For the text-containing cell, return its midpoint in (X, Y) coordinate format. 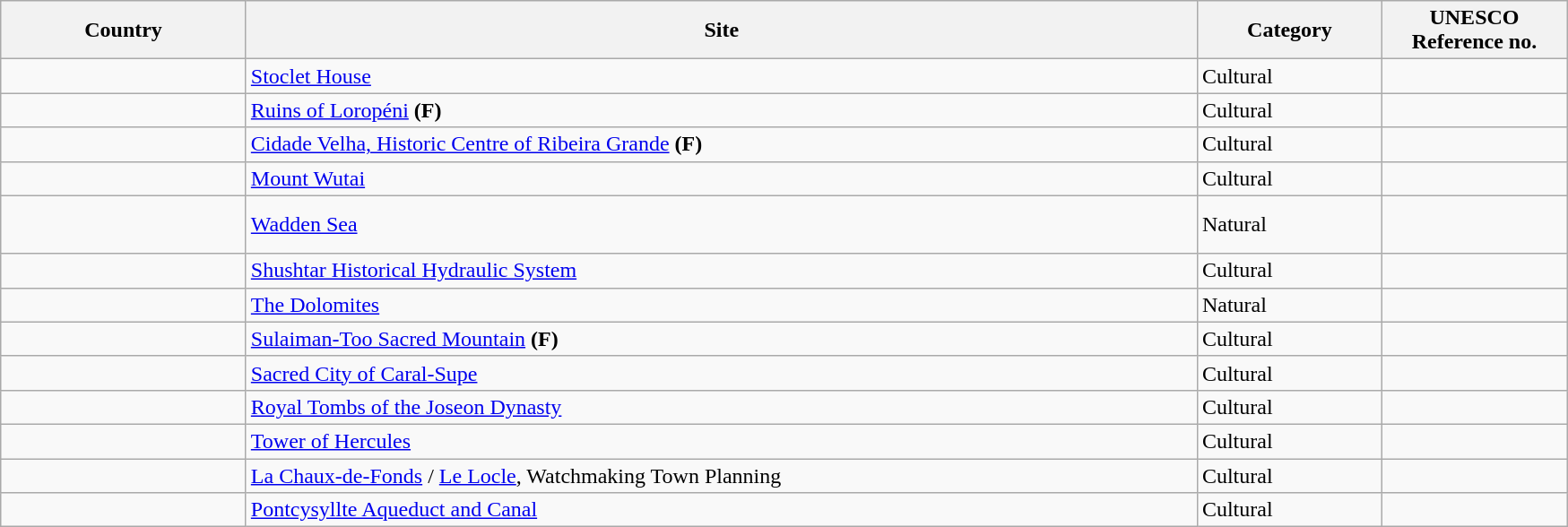
Pontcysyllte Aqueduct and Canal (721, 510)
Royal Tombs of the Joseon Dynasty (721, 407)
Tower of Hercules (721, 441)
Sacred City of Caral-Supe (721, 373)
Stoclet House (721, 76)
The Dolomites (721, 305)
Shushtar Historical Hydraulic System (721, 271)
Country (124, 30)
Site (721, 30)
UNESCO Reference no. (1474, 30)
Ruins of Loropéni (F) (721, 110)
Cidade Velha, Historic Centre of Ribeira Grande (F) (721, 144)
Category (1289, 30)
Wadden Sea (721, 224)
Sulaiman-Too Sacred Mountain (F) (721, 339)
Mount Wutai (721, 178)
La Chaux-de-Fonds / Le Locle, Watchmaking Town Planning (721, 476)
